Identify which cell holds the provided text, then report its (x, y) central coordinate. 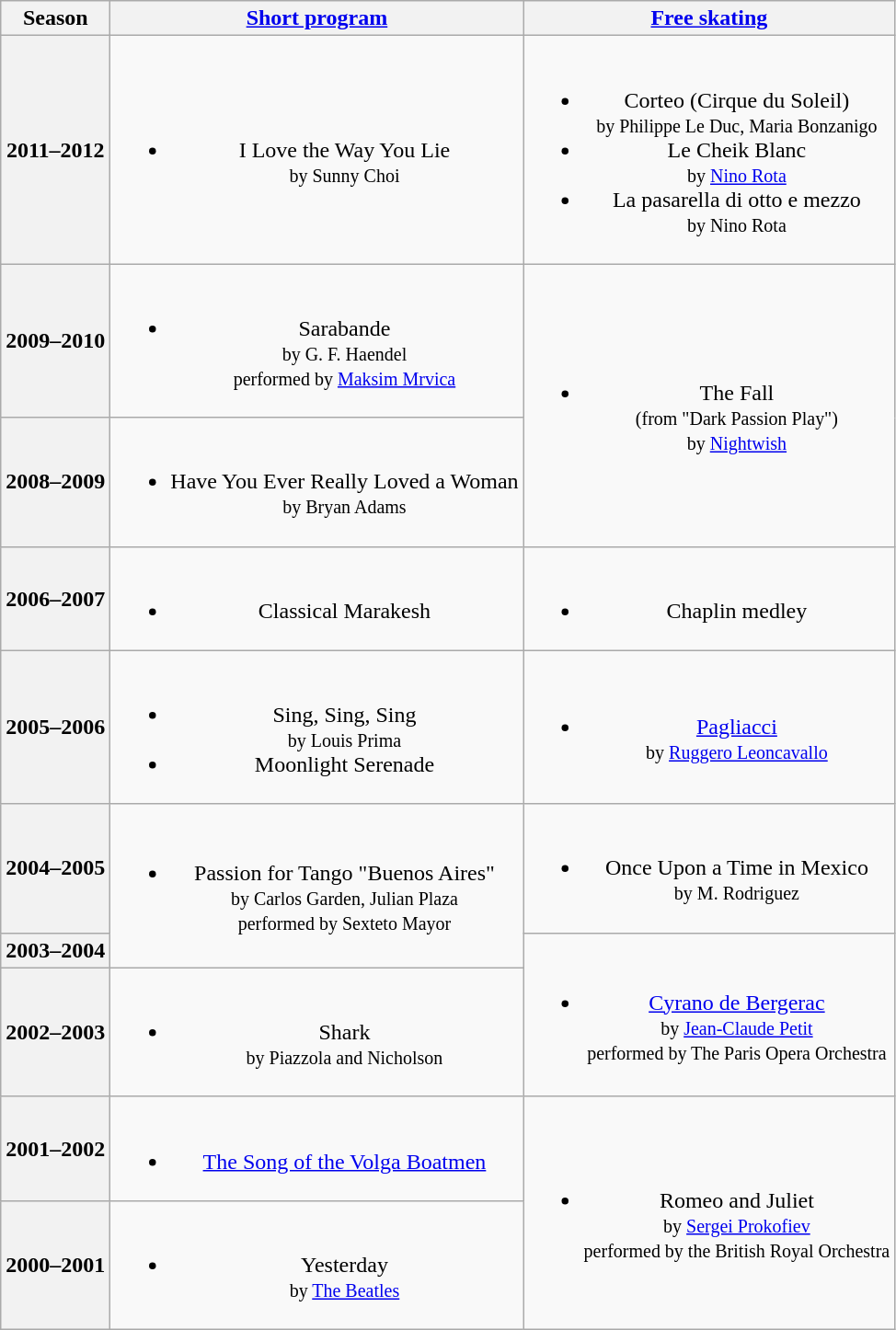
2006–2007 (55, 598)
Yesterday by The Beatles (316, 1265)
2004–2005 (55, 868)
The Song of the Volga Boatmen (316, 1148)
Season (55, 18)
Pagliacci by Ruggero Leoncavallo (709, 727)
Free skating (709, 18)
Sing, Sing, Sing by Louis Prima Moonlight Serenade (316, 727)
2002–2003 (55, 1032)
The Fall (from "Dark Passion Play") by Nightwish (709, 405)
Corteo (Cirque du Soleil) by Philippe Le Duc, Maria Bonzanigo Le Cheik Blanc by Nino Rota La pasarella di otto e mezzo by Nino Rota (709, 150)
Classical Marakesh (316, 598)
2000–2001 (55, 1265)
Cyrano de Bergerac by Jean-Claude Petit performed by The Paris Opera Orchestra (709, 1015)
2008–2009 (55, 482)
Romeo and Juliet by Sergei Prokofiev performed by the British Royal Orchestra (709, 1212)
Passion for Tango "Buenos Aires" by Carlos Garden, Julian Plaza performed by Sexteto Mayor (316, 886)
Chaplin medley (709, 598)
2011–2012 (55, 150)
2003–2004 (55, 950)
2001–2002 (55, 1148)
Once Upon a Time in Mexico by M. Rodriguez (709, 868)
Have You Ever Really Loved a Woman by Bryan Adams (316, 482)
Short program (316, 18)
Sarabande by G. F. Haendel performed by Maksim Mrvica (316, 340)
2009–2010 (55, 340)
Shark by Piazzola and Nicholson (316, 1032)
I Love the Way You Lie by Sunny Choi (316, 150)
2005–2006 (55, 727)
